For the text-containing cell, return its midpoint in [x, y] coordinate format. 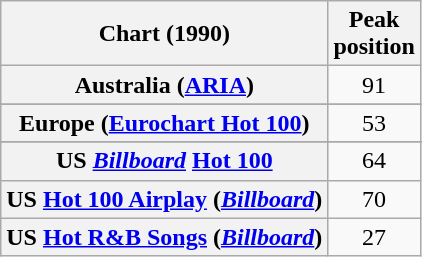
70 [374, 199]
US Hot 100 Airplay (Billboard) [164, 199]
64 [374, 161]
91 [374, 85]
US Billboard Hot 100 [164, 161]
27 [374, 237]
Australia (ARIA) [164, 85]
Chart (1990) [164, 34]
Peak position [374, 34]
US Hot R&B Songs (Billboard) [164, 237]
53 [374, 123]
Europe (Eurochart Hot 100) [164, 123]
